Detect which cell encompasses the target text, then output its (X, Y) center coordinate. 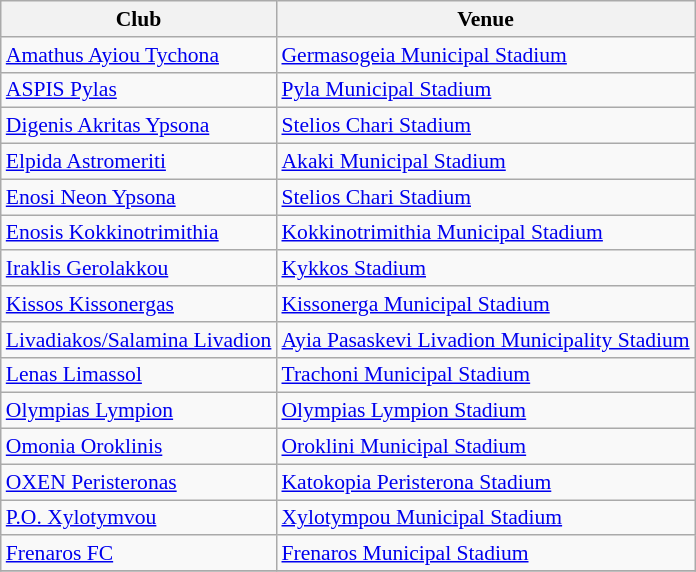
Omonia Oroklinis (139, 447)
Olympias Lympion (139, 411)
Oroklini Municipal Stadium (485, 447)
Kokkinotrimithia Municipal Stadium (485, 233)
Germasogeia Municipal Stadium (485, 55)
Xylotympou Municipal Stadium (485, 518)
Elpida Astromeriti (139, 162)
Digenis Akritas Ypsona (139, 126)
Frenaros Municipal Stadium (485, 554)
OXEN Peristeronas (139, 482)
Frenaros FC (139, 554)
Enosi Neon Ypsona (139, 197)
Kissonerga Municipal Stadium (485, 304)
ASPIS Pylas (139, 90)
Livadiakos/Salamina Livadion (139, 340)
Lenas Limassol (139, 375)
Club (139, 19)
Pyla Municipal Stadium (485, 90)
Venue (485, 19)
Kykkos Stadium (485, 269)
Enosis Kokkinotrimithia (139, 233)
Kissos Kissonergas (139, 304)
Akaki Municipal Stadium (485, 162)
Trachoni Municipal Stadium (485, 375)
P.O. Xylotymvou (139, 518)
Olympias Lympion Stadium (485, 411)
Katokopia Peristerona Stadium (485, 482)
Amathus Ayiou Tychona (139, 55)
Iraklis Gerolakkou (139, 269)
Ayia Pasaskevi Livadion Municipality Stadium (485, 340)
